Provide the (x, y) coordinate of the cell's center where the given text is located.  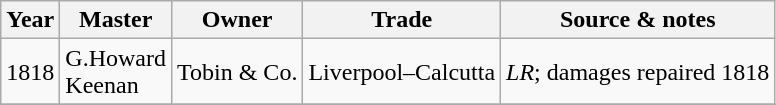
Source & notes (638, 20)
Owner (238, 20)
Tobin & Co. (238, 72)
Year (30, 20)
Trade (402, 20)
Master (116, 20)
1818 (30, 72)
Liverpool–Calcutta (402, 72)
LR; damages repaired 1818 (638, 72)
G.HowardKeenan (116, 72)
